Return [X, Y] of the center of cell containing provided text 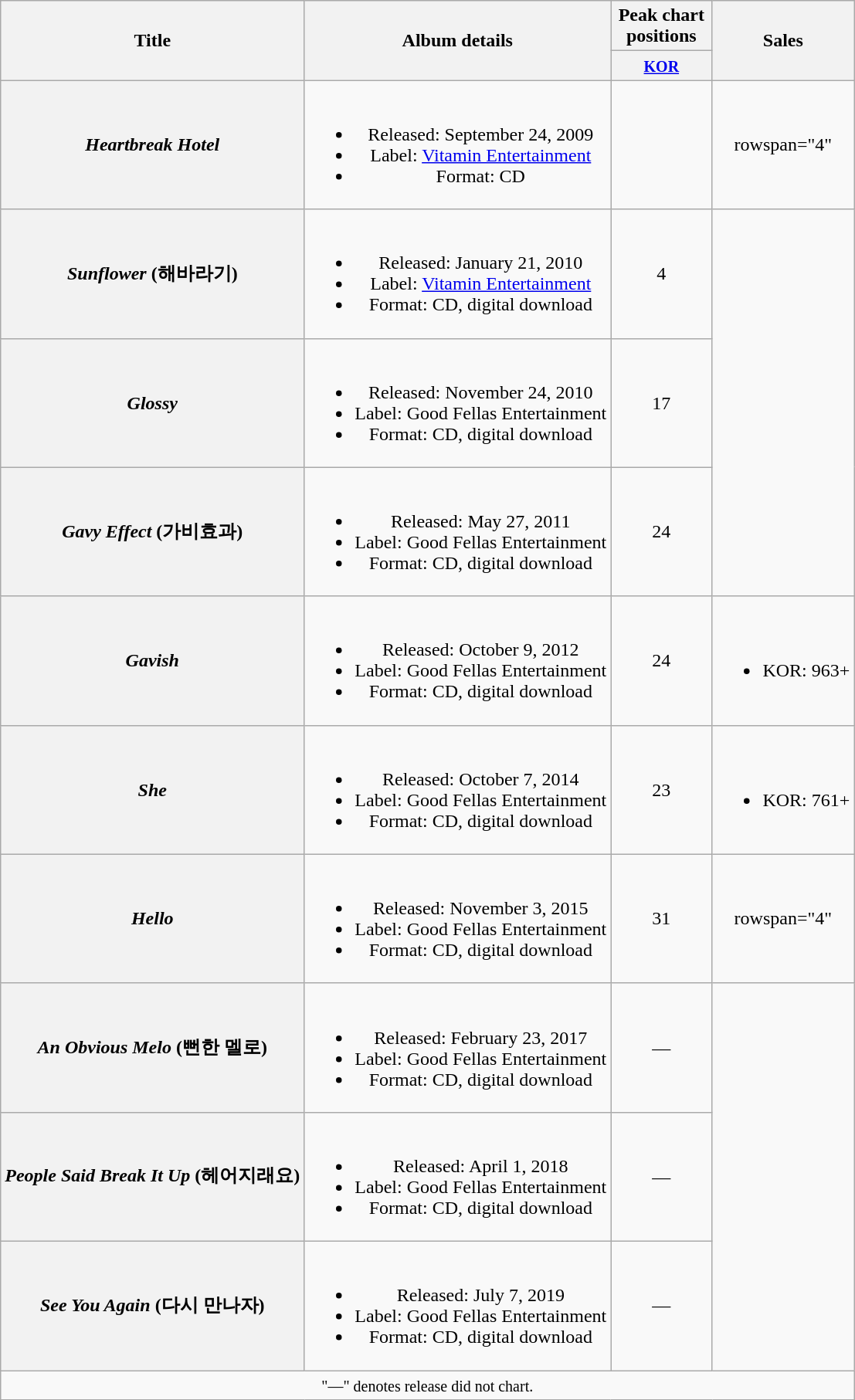
Peak chart positions [661, 26]
Released: July 7, 2019Label: Good Fellas EntertainmentFormat: CD, digital download [457, 1305]
Released: October 9, 2012Label: Good Fellas EntertainmentFormat: CD, digital download [457, 661]
KOR: 761+ [783, 789]
Heartbreak Hotel [153, 145]
23 [661, 789]
Glossy [153, 403]
Sales [783, 40]
Hello [153, 919]
KOR: 963+ [783, 661]
Released: October 7, 2014Label: Good Fellas EntertainmentFormat: CD, digital download [457, 789]
An Obvious Melo (뻔한 멜로) [153, 1047]
She [153, 789]
Sunflower (해바라기) [153, 273]
31 [661, 919]
See You Again (다시 만나자) [153, 1305]
"—" denotes release did not chart. [428, 1385]
KOR [661, 66]
Album details [457, 40]
Title [153, 40]
Released: September 24, 2009Label: Vitamin EntertainmentFormat: CD [457, 145]
Released: February 23, 2017Label: Good Fellas EntertainmentFormat: CD, digital download [457, 1047]
Gavish [153, 661]
Released: January 21, 2010Label: Vitamin EntertainmentFormat: CD, digital download [457, 273]
17 [661, 403]
Released: November 24, 2010Label: Good Fellas EntertainmentFormat: CD, digital download [457, 403]
Released: November 3, 2015Label: Good Fellas EntertainmentFormat: CD, digital download [457, 919]
Gavy Effect (가비효과) [153, 531]
4 [661, 273]
Released: April 1, 2018Label: Good Fellas EntertainmentFormat: CD, digital download [457, 1177]
Released: May 27, 2011Label: Good Fellas EntertainmentFormat: CD, digital download [457, 531]
People Said Break It Up (헤어지래요) [153, 1177]
